Find where the given text appears and provide that cell's center as [X, Y] coordinate. 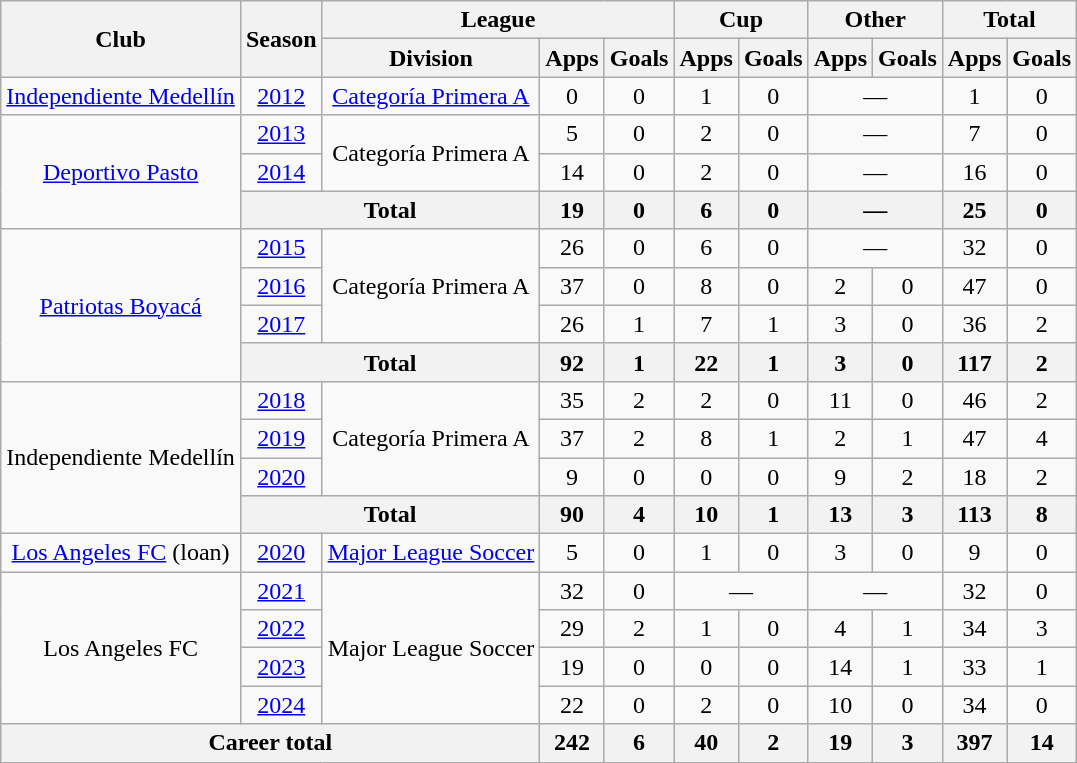
36 [974, 324]
Club [121, 39]
Career total [270, 743]
242 [572, 743]
33 [974, 667]
Division [431, 58]
2024 [281, 705]
Other [875, 20]
Season [281, 39]
92 [572, 362]
16 [974, 172]
2016 [281, 286]
Cup [741, 20]
117 [974, 362]
35 [572, 400]
Patriotas Boyacá [121, 305]
2018 [281, 400]
Los Angeles FC (loan) [121, 553]
2019 [281, 438]
11 [840, 400]
2015 [281, 248]
Los Angeles FC [121, 648]
90 [572, 515]
46 [974, 400]
2013 [281, 134]
2014 [281, 172]
2017 [281, 324]
113 [974, 515]
29 [572, 629]
2021 [281, 591]
2022 [281, 629]
Deportivo Pasto [121, 172]
40 [706, 743]
13 [840, 515]
18 [974, 477]
2012 [281, 96]
League [498, 20]
25 [974, 210]
2023 [281, 667]
397 [974, 743]
